Provide the (x, y) coordinate of the cell's center where the given text is located.  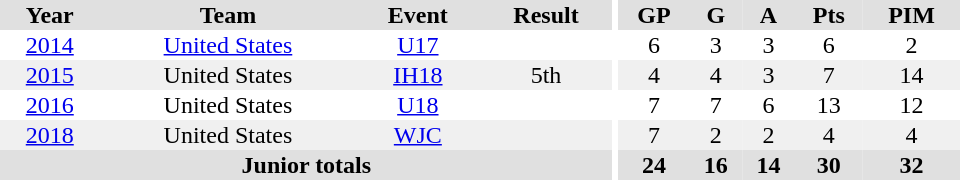
Result (546, 15)
Year (50, 15)
5th (546, 75)
32 (912, 165)
IH18 (418, 75)
2015 (50, 75)
Team (228, 15)
2016 (50, 105)
U18 (418, 105)
A (768, 15)
Junior totals (306, 165)
WJC (418, 135)
24 (654, 165)
Event (418, 15)
2014 (50, 45)
U17 (418, 45)
13 (829, 105)
G (716, 15)
30 (829, 165)
PIM (912, 15)
2018 (50, 135)
12 (912, 105)
GP (654, 15)
16 (716, 165)
Pts (829, 15)
